Determine the (X, Y) coordinate at the center of the cell enclosing the given text.  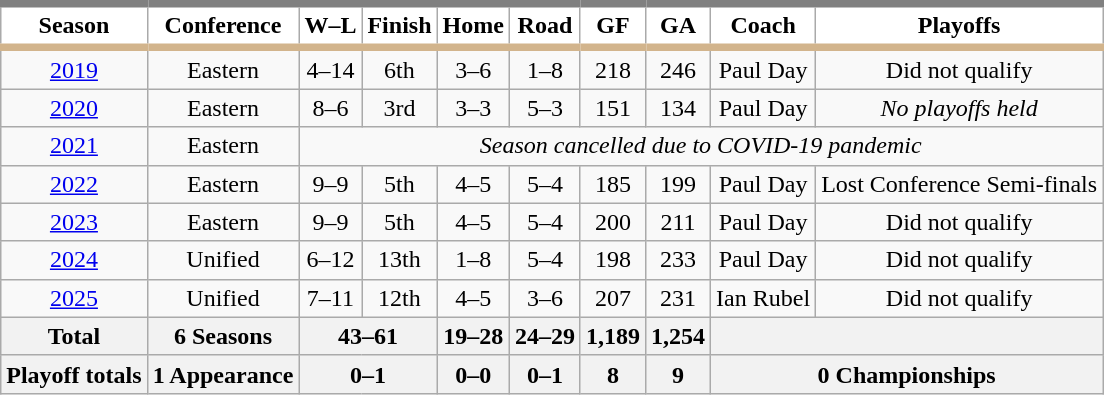
4–14 (330, 68)
Total (74, 336)
8 (612, 374)
218 (612, 68)
2021 (74, 146)
Home (473, 26)
1,254 (678, 336)
Playoffs (960, 26)
GA (678, 26)
Coach (764, 26)
0–0 (473, 374)
W–L (330, 26)
0 Championships (907, 374)
No playoffs held (960, 108)
231 (678, 298)
43–61 (368, 336)
24–29 (544, 336)
134 (678, 108)
Season (74, 26)
199 (678, 184)
198 (612, 260)
6–12 (330, 260)
185 (612, 184)
207 (612, 298)
Season cancelled due to COVID-19 pandemic (701, 146)
246 (678, 68)
2022 (74, 184)
233 (678, 260)
5–3 (544, 108)
2024 (74, 260)
Ian Rubel (764, 298)
2019 (74, 68)
Road (544, 26)
Lost Conference Semi-finals (960, 184)
Finish (400, 26)
19–28 (473, 336)
1,189 (612, 336)
3–3 (473, 108)
8–6 (330, 108)
3rd (400, 108)
12th (400, 298)
7–11 (330, 298)
Conference (223, 26)
200 (612, 222)
GF (612, 26)
2023 (74, 222)
1 Appearance (223, 374)
151 (612, 108)
211 (678, 222)
9 (678, 374)
Playoff totals (74, 374)
6 Seasons (223, 336)
2020 (74, 108)
13th (400, 260)
6th (400, 68)
2025 (74, 298)
